Scan for the cell matching the given text and deliver its (x, y) coordinate at center. 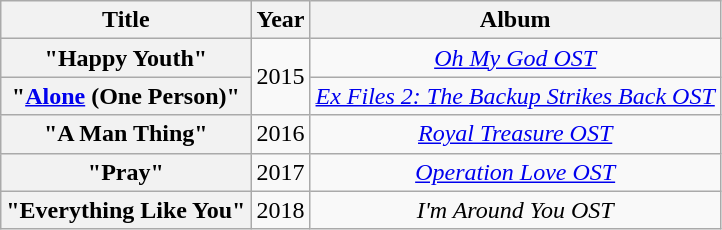
Operation Love OST (515, 172)
Album (515, 20)
Year (280, 20)
2017 (280, 172)
Title (126, 20)
I'm Around You OST (515, 210)
2015 (280, 77)
"Happy Youth" (126, 58)
2018 (280, 210)
Royal Treasure OST (515, 134)
"Pray" (126, 172)
"A Man Thing" (126, 134)
2016 (280, 134)
"Everything Like You" (126, 210)
Oh My God OST (515, 58)
Ex Files 2: The Backup Strikes Back OST (515, 96)
"Alone (One Person)" (126, 96)
